Return the [x, y] coordinate for the center point of the cell that contains the specified text.  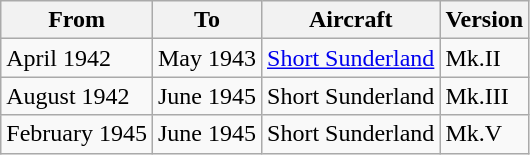
Version [484, 20]
From [77, 20]
Mk.II [484, 58]
August 1942 [77, 96]
Mk.V [484, 134]
Aircraft [351, 20]
To [206, 20]
February 1945 [77, 134]
May 1943 [206, 58]
Mk.III [484, 96]
April 1942 [77, 58]
